Return [x, y] of the center of cell containing provided text 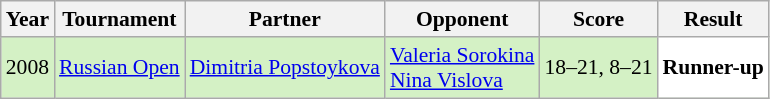
Partner [285, 19]
Tournament [120, 19]
Runner-up [714, 68]
Opponent [462, 19]
Russian Open [120, 68]
Valeria Sorokina Nina Vislova [462, 68]
Score [598, 19]
2008 [28, 68]
Dimitria Popstoykova [285, 68]
18–21, 8–21 [598, 68]
Result [714, 19]
Year [28, 19]
